From the cell containing the given text, extract its center point as (X, Y) coordinate. 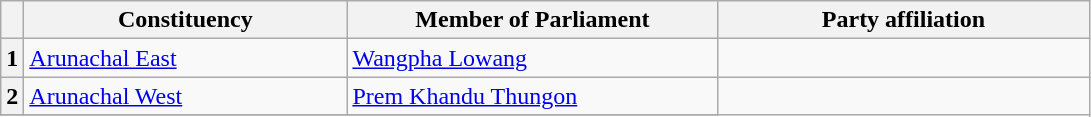
Party affiliation (904, 20)
Arunachal West (186, 96)
Arunachal East (186, 58)
Member of Parliament (532, 20)
1 (12, 58)
Wangpha Lowang (532, 58)
Prem Khandu Thungon (532, 96)
Constituency (186, 20)
2 (12, 96)
